Capture the cell that displays the provided text and extract its (x, y) central coordinate. 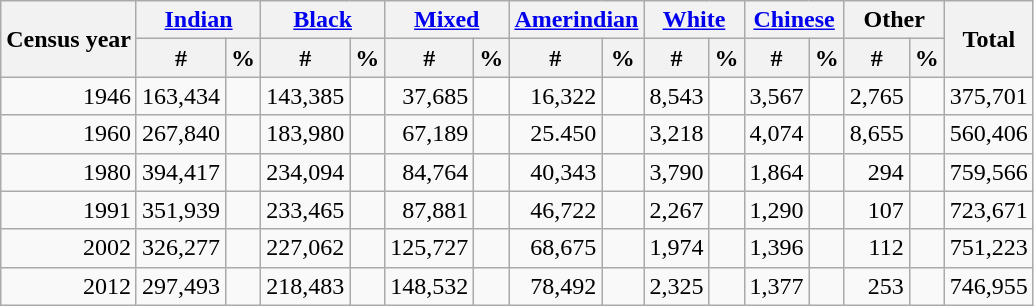
3,790 (676, 172)
16,322 (556, 96)
294 (876, 172)
37,685 (430, 96)
Black (323, 20)
2002 (69, 248)
1,974 (676, 248)
68,675 (556, 248)
Chinese (794, 20)
107 (876, 210)
67,189 (430, 134)
3,218 (676, 134)
87,881 (430, 210)
148,532 (430, 286)
233,465 (306, 210)
4,074 (776, 134)
227,062 (306, 248)
25.450 (556, 134)
2,765 (876, 96)
560,406 (988, 134)
218,483 (306, 286)
163,434 (180, 96)
1,377 (776, 286)
1,864 (776, 172)
1960 (69, 134)
1946 (69, 96)
46,722 (556, 210)
183,980 (306, 134)
253 (876, 286)
2,325 (676, 286)
84,764 (430, 172)
Other (894, 20)
Total (988, 39)
40,343 (556, 172)
Amerindian (576, 20)
3,567 (776, 96)
8,655 (876, 134)
751,223 (988, 248)
394,417 (180, 172)
112 (876, 248)
Mixed (447, 20)
1980 (69, 172)
759,566 (988, 172)
8,543 (676, 96)
2012 (69, 286)
234,094 (306, 172)
White (694, 20)
723,671 (988, 210)
1991 (69, 210)
1,290 (776, 210)
Census year (69, 39)
Indian (198, 20)
2,267 (676, 210)
78,492 (556, 286)
143,385 (306, 96)
746,955 (988, 286)
326,277 (180, 248)
267,840 (180, 134)
351,939 (180, 210)
375,701 (988, 96)
297,493 (180, 286)
1,396 (776, 248)
125,727 (430, 248)
